Detect which cell encompasses the target text, then output its [X, Y] center coordinate. 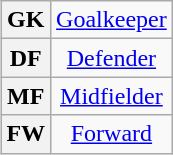
Midfielder [112, 96]
FW [26, 134]
DF [26, 58]
Forward [112, 134]
Goalkeeper [112, 20]
MF [26, 96]
GK [26, 20]
Defender [112, 58]
